Determine the (X, Y) coordinate at the center of the cell enclosing the given text.  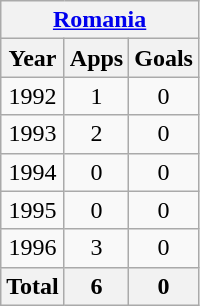
Year (33, 58)
1992 (33, 96)
1995 (33, 210)
Total (33, 286)
1994 (33, 172)
1993 (33, 134)
Apps (96, 58)
1 (96, 96)
3 (96, 248)
6 (96, 286)
Romania (100, 20)
Goals (164, 58)
1996 (33, 248)
2 (96, 134)
